Locate the cell with the specified text and output its [x, y] center coordinate. 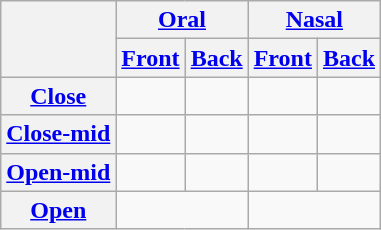
Close [58, 96]
Oral [182, 20]
Close-mid [58, 134]
Nasal [314, 20]
Open-mid [58, 172]
Open [58, 210]
